Scan for the cell matching the given text and deliver its (x, y) coordinate at center. 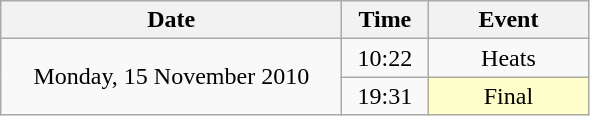
10:22 (385, 58)
Date (172, 20)
19:31 (385, 96)
Event (508, 20)
Heats (508, 58)
Time (385, 20)
Monday, 15 November 2010 (172, 77)
Final (508, 96)
